From the cell containing the given text, extract its center point as (x, y) coordinate. 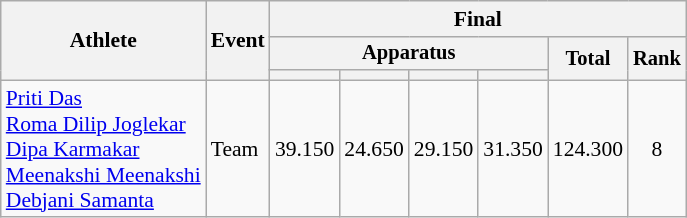
Athlete (104, 40)
24.650 (374, 149)
31.350 (512, 149)
8 (657, 149)
Apparatus (409, 54)
Event (238, 40)
29.150 (444, 149)
Priti DasRoma Dilip JoglekarDipa KarmakarMeenakshi MeenakshiDebjani Samanta (104, 149)
Final (478, 19)
124.300 (588, 149)
39.150 (304, 149)
Team (238, 149)
Total (588, 58)
Rank (657, 58)
